Capture the cell that displays the provided text and extract its [x, y] central coordinate. 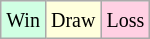
Win [24, 20]
Draw [72, 20]
Loss [126, 20]
